Search for the cell housing the specified text and yield its (x, y) center coordinate. 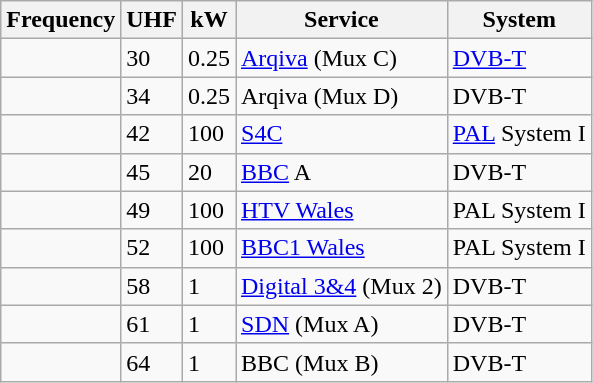
BBC (Mux B) (342, 362)
34 (152, 96)
Arqiva (Mux D) (342, 96)
System (519, 20)
S4C (342, 134)
HTV Wales (342, 210)
64 (152, 362)
49 (152, 210)
58 (152, 286)
Service (342, 20)
BBC1 Wales (342, 248)
45 (152, 172)
Digital 3&4 (Mux 2) (342, 286)
52 (152, 248)
Arqiva (Mux C) (342, 58)
42 (152, 134)
BBC A (342, 172)
61 (152, 324)
20 (208, 172)
kW (208, 20)
30 (152, 58)
SDN (Mux A) (342, 324)
UHF (152, 20)
Frequency (61, 20)
